Locate the cell with the specified text and output its [X, Y] center coordinate. 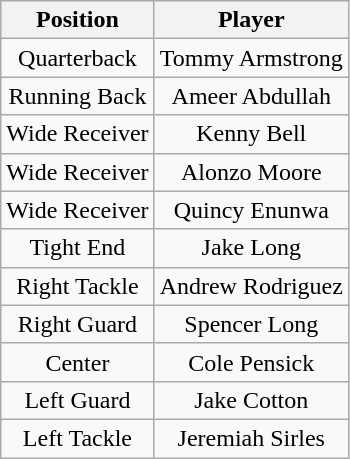
Right Guard [78, 324]
Position [78, 20]
Jake Cotton [251, 400]
Left Guard [78, 400]
Quarterback [78, 58]
Running Back [78, 96]
Player [251, 20]
Left Tackle [78, 438]
Right Tackle [78, 286]
Tommy Armstrong [251, 58]
Jeremiah Sirles [251, 438]
Tight End [78, 248]
Quincy Enunwa [251, 210]
Cole Pensick [251, 362]
Ameer Abdullah [251, 96]
Andrew Rodriguez [251, 286]
Spencer Long [251, 324]
Jake Long [251, 248]
Alonzo Moore [251, 172]
Center [78, 362]
Kenny Bell [251, 134]
